Capture the cell that displays the provided text and extract its (X, Y) central coordinate. 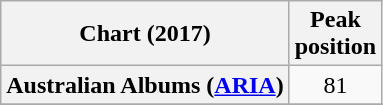
81 (335, 85)
Australian Albums (ARIA) (145, 85)
Peak position (335, 34)
Chart (2017) (145, 34)
